Extract the [X, Y] coordinate from the center of the cell holding the provided text.  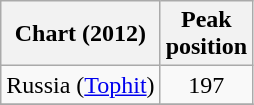
197 [206, 85]
Peakposition [206, 34]
Russia (Tophit) [80, 85]
Chart (2012) [80, 34]
